Capture the cell that displays the provided text and extract its [X, Y] central coordinate. 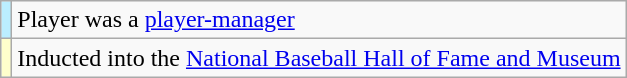
Player was a player-manager [319, 20]
Inducted into the National Baseball Hall of Fame and Museum [319, 58]
